Scan for the cell matching the given text and deliver its (x, y) coordinate at center. 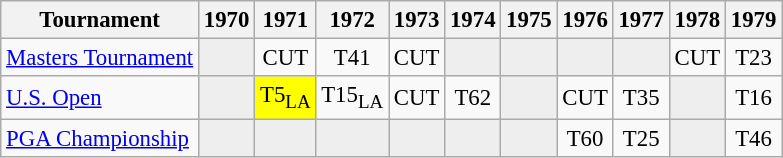
T25 (641, 139)
Tournament (100, 20)
1976 (585, 20)
T62 (473, 98)
T46 (753, 139)
1979 (753, 20)
1970 (227, 20)
T15LA (352, 98)
1977 (641, 20)
T60 (585, 139)
1971 (286, 20)
T41 (352, 58)
T23 (753, 58)
1974 (473, 20)
T16 (753, 98)
T5LA (286, 98)
PGA Championship (100, 139)
1972 (352, 20)
T35 (641, 98)
Masters Tournament (100, 58)
1973 (416, 20)
1978 (697, 20)
U.S. Open (100, 98)
1975 (529, 20)
